Output the [X, Y] coordinate of the center of the cell containing the given text.  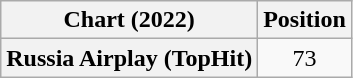
Russia Airplay (TopHit) [130, 58]
73 [305, 58]
Position [305, 20]
Chart (2022) [130, 20]
